For the text-containing cell, return its midpoint in [x, y] coordinate format. 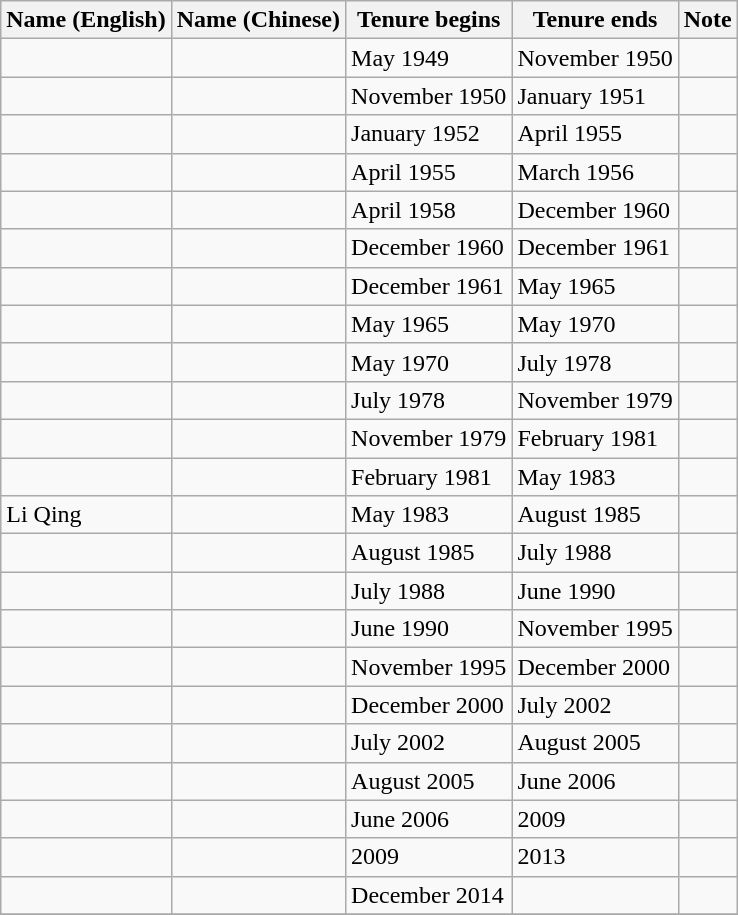
April 1958 [429, 210]
Tenure ends [595, 20]
January 1951 [595, 96]
2013 [595, 857]
Tenure begins [429, 20]
January 1952 [429, 134]
December 2014 [429, 895]
Li Qing [86, 515]
March 1956 [595, 172]
Note [708, 20]
Name (English) [86, 20]
Name (Chinese) [258, 20]
May 1949 [429, 58]
